Search for the cell housing the specified text and yield its (X, Y) center coordinate. 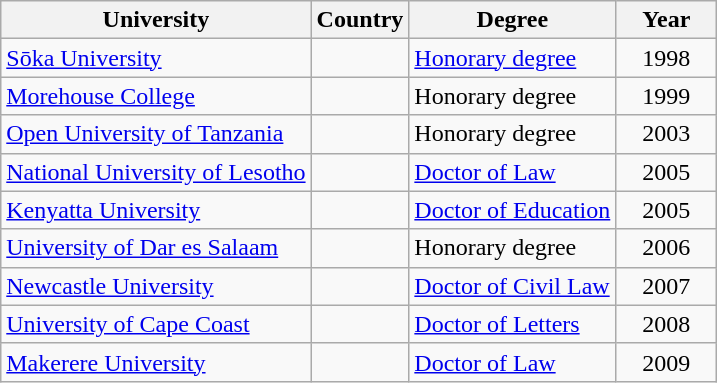
2009 (666, 362)
Doctor of Civil Law (512, 286)
Makerere University (156, 362)
Degree (512, 20)
Open University of Tanzania (156, 134)
2007 (666, 286)
University of Cape Coast (156, 324)
National University of Lesotho (156, 172)
Country (360, 20)
Sōka University (156, 58)
Newcastle University (156, 286)
Doctor of Education (512, 210)
Kenyatta University (156, 210)
2003 (666, 134)
1998 (666, 58)
University of Dar es Salaam (156, 248)
2006 (666, 248)
Morehouse College (156, 96)
University (156, 20)
Year (666, 20)
2008 (666, 324)
1999 (666, 96)
Doctor of Letters (512, 324)
